Locate the cell with the specified text and output its [X, Y] center coordinate. 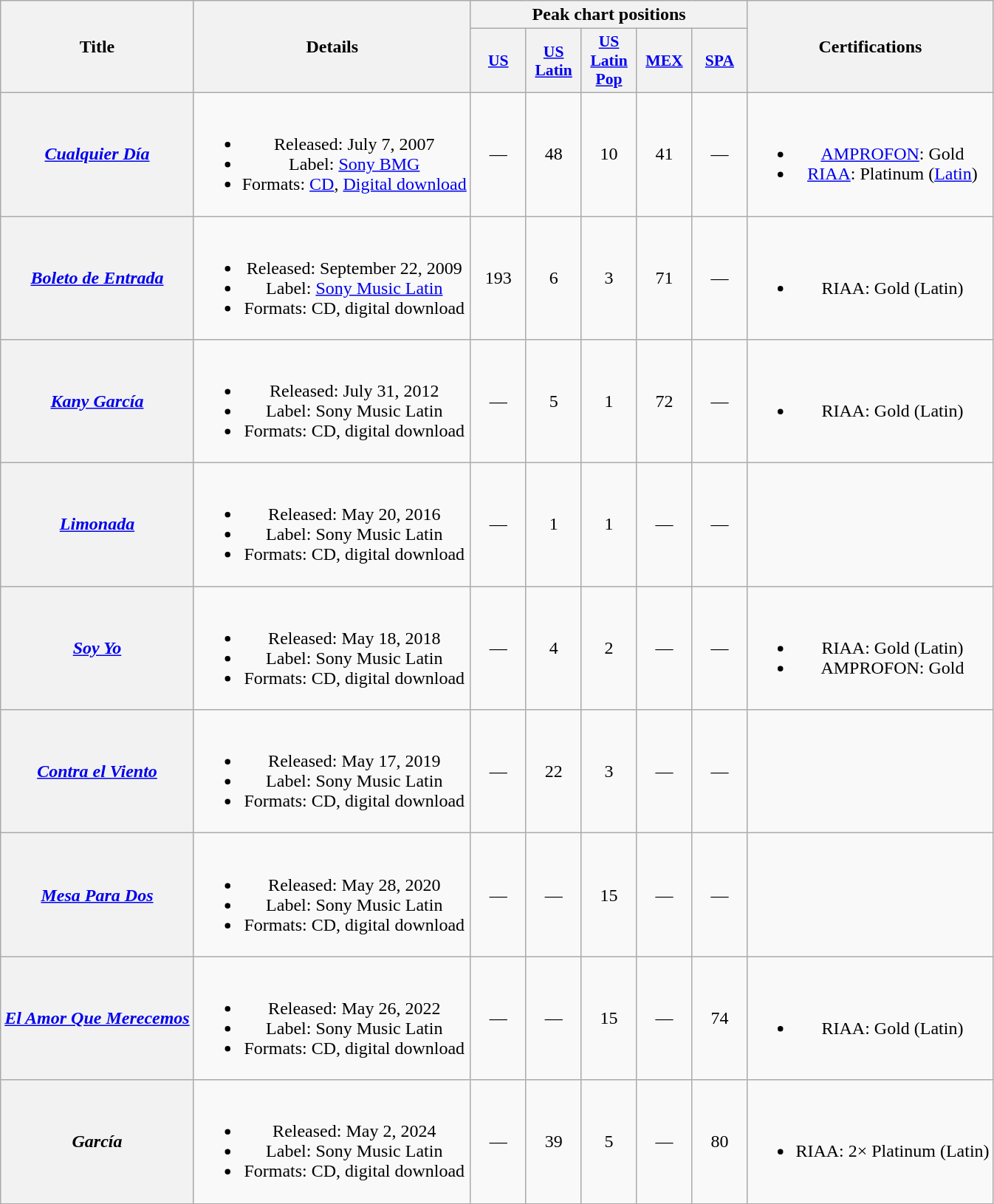
Released: July 7, 2007Label: Sony BMGFormats: CD, Digital download [332, 154]
Released: May 26, 2022Label: Sony Music LatinFormats: CD, digital download [332, 1018]
AMPROFON: GoldRIAA: Platinum (Latin) [870, 154]
Soy Yo [97, 649]
22 [554, 771]
6 [554, 278]
74 [719, 1018]
71 [665, 278]
USLatinPop [609, 61]
Title [97, 47]
Kany García [97, 402]
39 [554, 1142]
Certifications [870, 47]
Released: May 20, 2016Label: Sony Music LatinFormats: CD, digital download [332, 524]
10 [609, 154]
García [97, 1142]
SPA [719, 61]
80 [719, 1142]
Released: September 22, 2009Label: Sony Music LatinFormats: CD, digital download [332, 278]
Details [332, 47]
Peak chart positions [609, 15]
72 [665, 402]
Released: July 31, 2012Label: Sony Music LatinFormats: CD, digital download [332, 402]
USLatin [554, 61]
Released: May 17, 2019Label: Sony Music LatinFormats: CD, digital download [332, 771]
193 [498, 278]
Contra el Viento [97, 771]
48 [554, 154]
US [498, 61]
Limonada [97, 524]
2 [609, 649]
41 [665, 154]
RIAA: Gold (Latin)AMPROFON: Gold [870, 649]
MEX [665, 61]
Mesa Para Dos [97, 895]
Released: May 28, 2020Label: Sony Music LatinFormats: CD, digital download [332, 895]
Boleto de Entrada [97, 278]
Released: May 2, 2024Label: Sony Music LatinFormats: CD, digital download [332, 1142]
El Amor Que Merecemos [97, 1018]
RIAA: 2× Platinum (Latin) [870, 1142]
Cualquier Día [97, 154]
Released: May 18, 2018Label: Sony Music LatinFormats: CD, digital download [332, 649]
4 [554, 649]
